Pinpoint the cell where the given text exists, returning its [X, Y] midpoint coordinate. 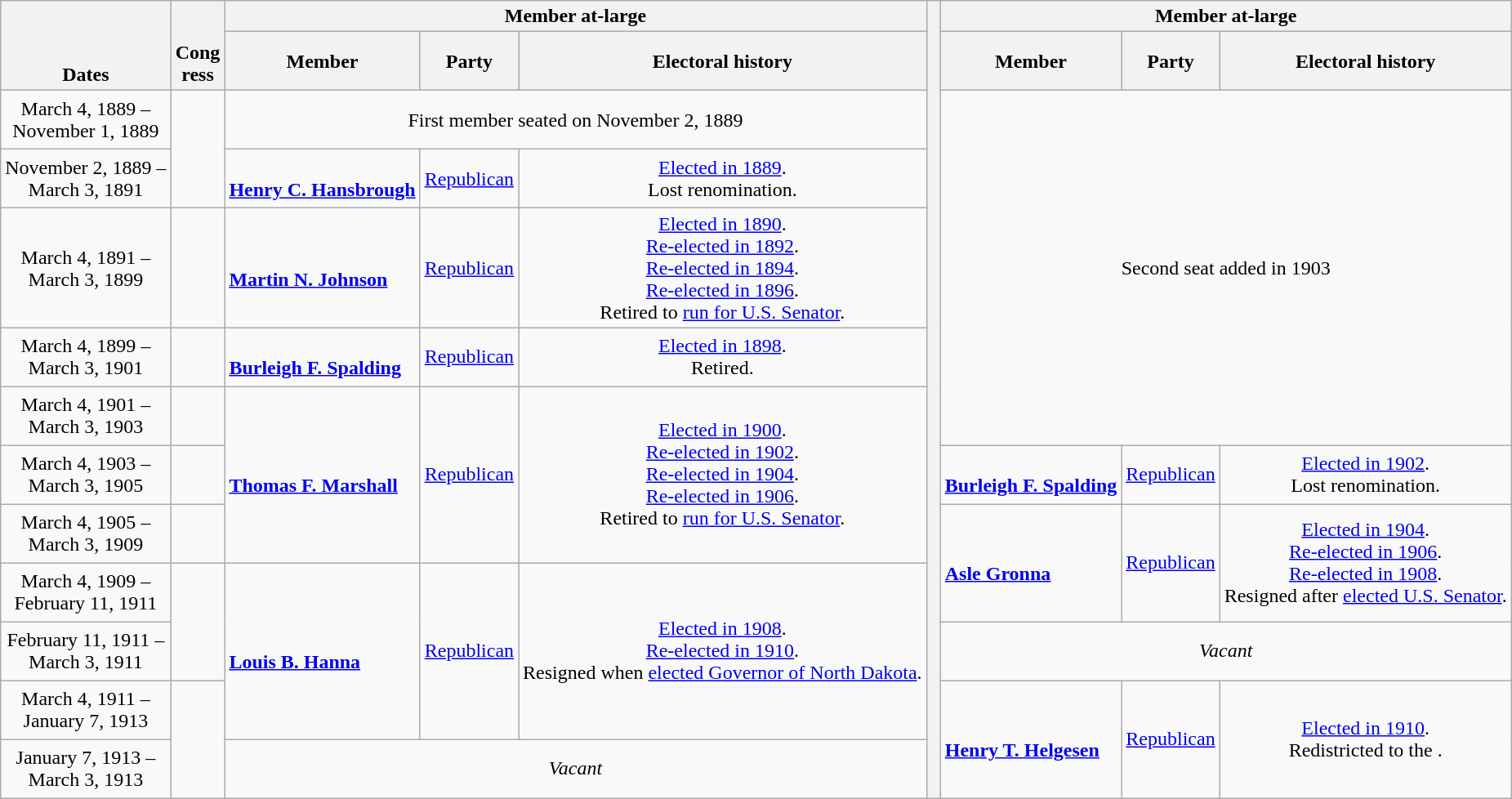
Elected in 1910.Redistricted to the . [1366, 739]
March 4, 1905 –March 3, 1909 [86, 533]
March 4, 1903 –March 3, 1905 [86, 475]
Dates [86, 46]
Elected in 1889.Lost renomination. [723, 179]
Elected in 1898.Retired. [723, 357]
March 4, 1909 –February 11, 1911 [86, 592]
January 7, 1913 –March 3, 1913 [86, 769]
March 4, 1889 –November 1, 1889 [86, 120]
Henry C. Hansbrough [322, 179]
Louis B. Hanna [322, 651]
First member seated on November 2, 1889 [575, 120]
Martin N. Johnson [322, 268]
Elected in 1902.Lost renomination. [1366, 475]
Henry T. Helgesen [1031, 739]
March 4, 1891 –March 3, 1899 [86, 268]
Elected in 1900.Re-elected in 1902.Re-elected in 1904.Re-elected in 1906.Retired to run for U.S. Senator. [723, 475]
Elected in 1890.Re-elected in 1892.Re-elected in 1894.Re-elected in 1896.Retired to run for U.S. Senator. [723, 268]
Second seat added in 1903 [1225, 268]
Congress [198, 46]
March 4, 1899 –March 3, 1901 [86, 357]
Elected in 1908.Re-elected in 1910.Resigned when elected Governor of North Dakota. [723, 651]
March 4, 1911 –January 7, 1913 [86, 710]
November 2, 1889 –March 3, 1891 [86, 179]
Thomas F. Marshall [322, 475]
March 4, 1901 –March 3, 1903 [86, 416]
February 11, 1911 –March 3, 1911 [86, 651]
Elected in 1904.Re-elected in 1906.Re-elected in 1908.Resigned after elected U.S. Senator. [1366, 563]
Asle Gronna [1031, 563]
